Detect which cell encompasses the target text, then output its [x, y] center coordinate. 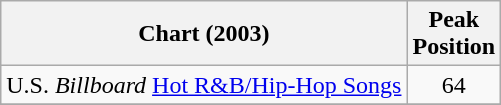
U.S. Billboard Hot R&B/Hip-Hop Songs [204, 85]
Chart (2003) [204, 34]
PeakPosition [454, 34]
64 [454, 85]
